Detect which cell encompasses the target text, then output its (X, Y) center coordinate. 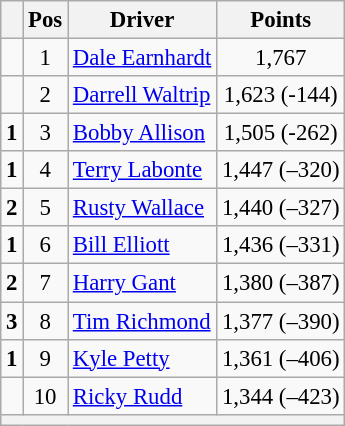
1,440 (–327) (281, 208)
Darrell Waltrip (142, 95)
10 (46, 396)
Terry Labonte (142, 170)
1,361 (–406) (281, 358)
7 (46, 283)
Rusty Wallace (142, 208)
1,377 (–390) (281, 321)
1,767 (281, 58)
4 (46, 170)
Bobby Allison (142, 133)
Dale Earnhardt (142, 58)
Harry Gant (142, 283)
Ricky Rudd (142, 396)
1,344 (–423) (281, 396)
Driver (142, 20)
Tim Richmond (142, 321)
1,623 (-144) (281, 95)
Points (281, 20)
1,447 (–320) (281, 170)
9 (46, 358)
1,380 (–387) (281, 283)
6 (46, 245)
Pos (46, 20)
5 (46, 208)
1,436 (–331) (281, 245)
8 (46, 321)
Kyle Petty (142, 358)
1,505 (-262) (281, 133)
Bill Elliott (142, 245)
